Locate the cell with the specified text and output its (X, Y) center coordinate. 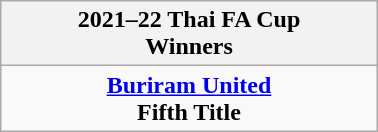
2021–22 Thai FA CupWinners (189, 34)
Buriram UnitedFifth Title (189, 98)
